Scan for the cell matching the given text and deliver its (X, Y) coordinate at center. 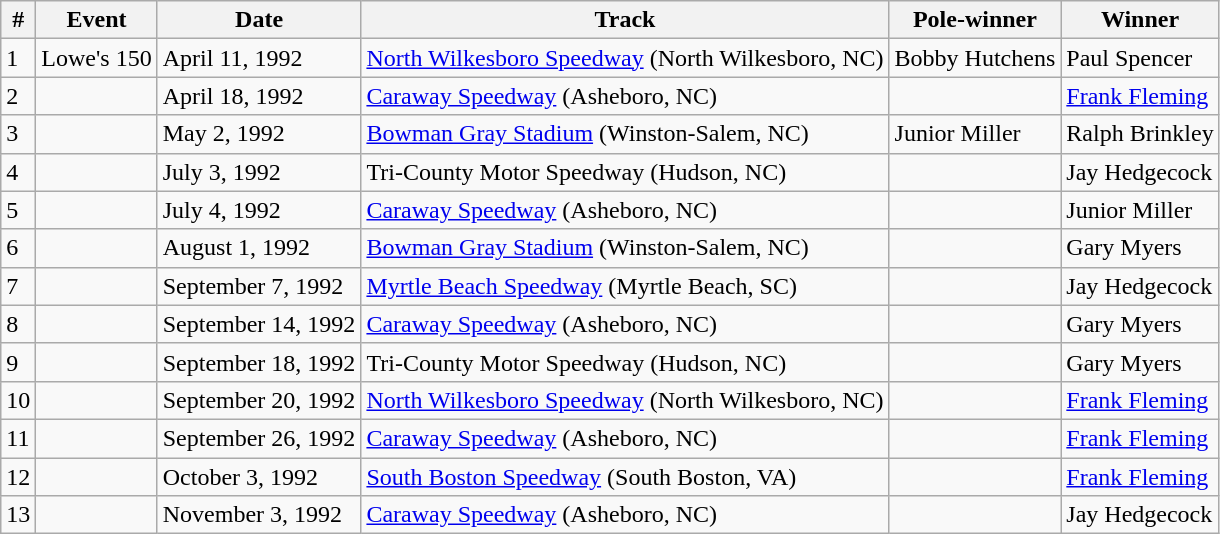
September 26, 1992 (259, 438)
3 (18, 134)
13 (18, 515)
Bobby Hutchens (975, 58)
6 (18, 248)
Pole-winner (975, 20)
Track (625, 20)
Date (259, 20)
April 18, 1992 (259, 96)
# (18, 20)
May 2, 1992 (259, 134)
9 (18, 362)
September 18, 1992 (259, 362)
South Boston Speedway (South Boston, VA) (625, 477)
Lowe's 150 (96, 58)
8 (18, 324)
Ralph Brinkley (1140, 134)
August 1, 1992 (259, 248)
10 (18, 400)
11 (18, 438)
September 7, 1992 (259, 286)
Event (96, 20)
Paul Spencer (1140, 58)
November 3, 1992 (259, 515)
July 4, 1992 (259, 210)
2 (18, 96)
1 (18, 58)
July 3, 1992 (259, 172)
Myrtle Beach Speedway (Myrtle Beach, SC) (625, 286)
Winner (1140, 20)
12 (18, 477)
September 20, 1992 (259, 400)
October 3, 1992 (259, 477)
5 (18, 210)
7 (18, 286)
September 14, 1992 (259, 324)
4 (18, 172)
April 11, 1992 (259, 58)
